Locate the cell with the specified text and output its [X, Y] center coordinate. 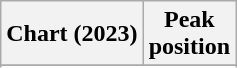
Chart (2023) [72, 34]
Peakposition [189, 34]
